Extract the (X, Y) coordinate from the center of the cell holding the provided text.  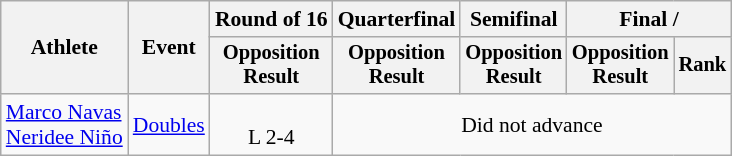
Final / (649, 19)
Doubles (169, 124)
Did not advance (532, 124)
Rank (703, 66)
Semifinal (514, 19)
Round of 16 (272, 19)
Marco NavasNeridee Niño (64, 124)
Event (169, 48)
Quarterfinal (397, 19)
Athlete (64, 48)
L 2-4 (272, 124)
